Extract the (x, y) coordinate from the center of the cell holding the provided text.  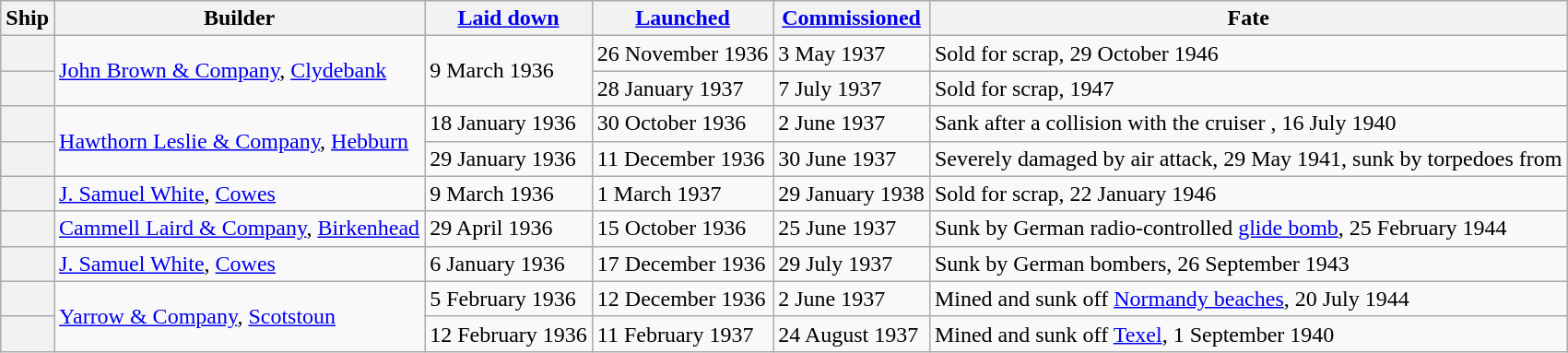
30 October 1936 (682, 124)
29 January 1936 (509, 159)
Yarrow & Company, Scotstoun (240, 316)
18 January 1936 (509, 124)
1 March 1937 (682, 194)
Cammell Laird & Company, Birkenhead (240, 229)
John Brown & Company, Clydebank (240, 71)
Sold for scrap, 22 January 1946 (1248, 194)
11 December 1936 (682, 159)
26 November 1936 (682, 53)
30 June 1937 (852, 159)
Fate (1248, 18)
12 December 1936 (682, 299)
3 May 1937 (852, 53)
Laid down (509, 18)
Mined and sunk off Texel, 1 September 1940 (1248, 334)
15 October 1936 (682, 229)
5 February 1936 (509, 299)
Sold for scrap, 29 October 1946 (1248, 53)
Mined and sunk off Normandy beaches, 20 July 1944 (1248, 299)
17 December 1936 (682, 264)
Builder (240, 18)
Hawthorn Leslie & Company, Hebburn (240, 141)
29 July 1937 (852, 264)
12 February 1936 (509, 334)
29 January 1938 (852, 194)
Sank after a collision with the cruiser , 16 July 1940 (1248, 124)
7 July 1937 (852, 88)
25 June 1937 (852, 229)
Sunk by German bombers, 26 September 1943 (1248, 264)
6 January 1936 (509, 264)
Sunk by German radio-controlled glide bomb, 25 February 1944 (1248, 229)
Commissioned (852, 18)
Sold for scrap, 1947 (1248, 88)
Launched (682, 18)
24 August 1937 (852, 334)
11 February 1937 (682, 334)
28 January 1937 (682, 88)
Severely damaged by air attack, 29 May 1941, sunk by torpedoes from (1248, 159)
29 April 1936 (509, 229)
Ship (28, 18)
